Capture the cell that displays the provided text and extract its [X, Y] central coordinate. 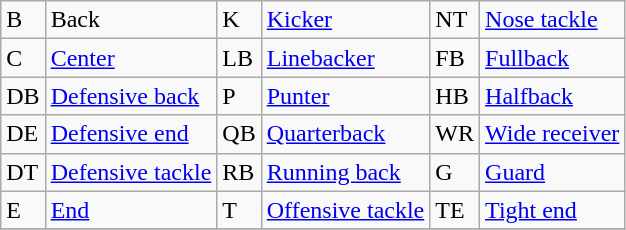
Back [131, 20]
DT [23, 172]
Halfback [552, 96]
LB [239, 58]
TE [455, 210]
Tight end [552, 210]
QB [239, 134]
End [131, 210]
NT [455, 20]
FB [455, 58]
Nose tackle [552, 20]
P [239, 96]
T [239, 210]
Offensive tackle [346, 210]
Defensive back [131, 96]
Kicker [346, 20]
G [455, 172]
Guard [552, 172]
C [23, 58]
Fullback [552, 58]
E [23, 210]
Wide receiver [552, 134]
HB [455, 96]
B [23, 20]
DE [23, 134]
Quarterback [346, 134]
Linebacker [346, 58]
K [239, 20]
WR [455, 134]
RB [239, 172]
Running back [346, 172]
Punter [346, 96]
Center [131, 58]
DB [23, 96]
Defensive tackle [131, 172]
Defensive end [131, 134]
